Find where the given text appears and provide that cell's center as [X, Y] coordinate. 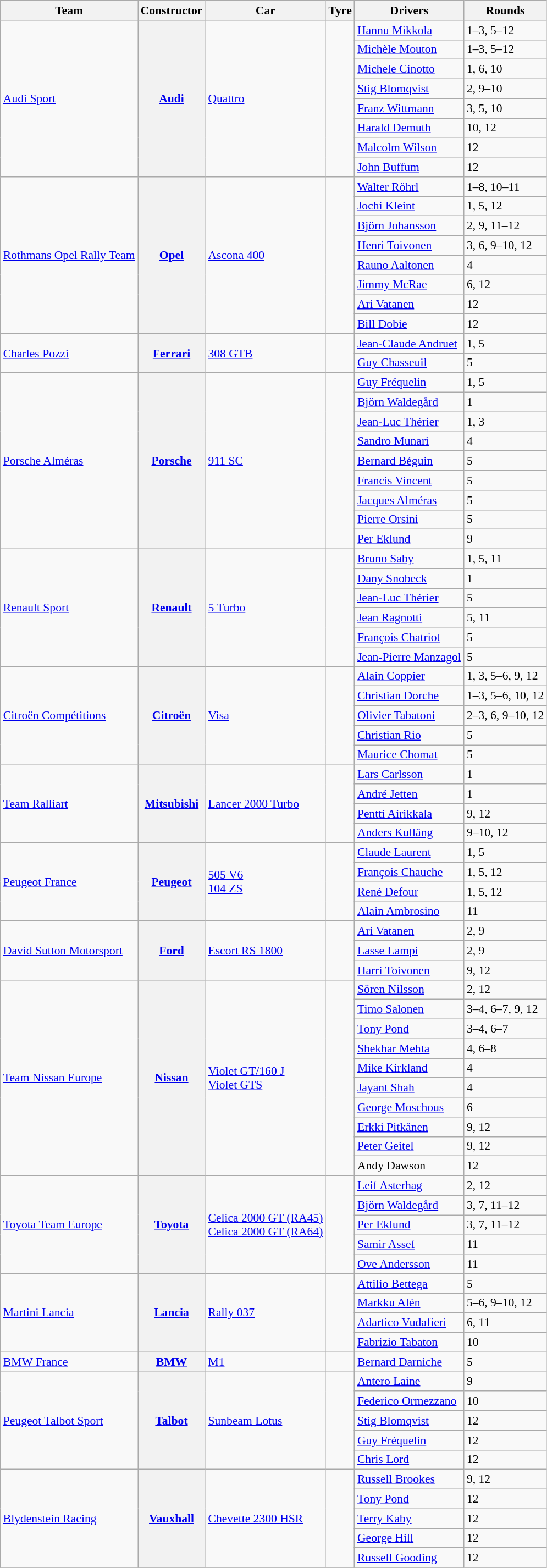
Chris Lord [409, 1460]
2–3, 6, 9–10, 12 [505, 716]
Opel [172, 255]
Harri Toivonen [409, 970]
Franz Wittmann [409, 108]
6, 12 [505, 285]
1–3, 5–6, 10, 12 [505, 696]
Charles Pozzi [69, 353]
Lancia [172, 1313]
Dany Snobeck [409, 578]
Harald Demuth [409, 128]
Rauno Aaltonen [409, 265]
Russell Brookes [409, 1479]
Porsche Alméras [69, 461]
Leif Asterhag [409, 1186]
Chevette 2300 HSR [265, 1519]
Russell Gooding [409, 1558]
308 GTB [265, 353]
Ford [172, 951]
Terry Kaby [409, 1519]
Michèle Mouton [409, 49]
Rothmans Opel Rally Team [69, 255]
André Jetten [409, 794]
Shekhar Mehta [409, 1048]
Sunbeam Lotus [265, 1421]
2, 9, 11–12 [505, 226]
Team [69, 10]
Bruno Saby [409, 559]
Nissan [172, 1078]
10, 12 [505, 128]
Lancer 2000 Turbo [265, 804]
1, 3, 5–6, 9, 12 [505, 676]
BMW France [69, 1362]
Federico Ormezzano [409, 1401]
505 V6104 ZS [265, 882]
Alain Ambrosino [409, 912]
Talbot [172, 1421]
Anders Kulläng [409, 833]
Walter Röhrl [409, 187]
Jean-Claude Andruet [409, 344]
3–4, 6–7, 9, 12 [505, 1009]
François Chatriot [409, 637]
Blydenstein Racing [69, 1519]
Celica 2000 GT (RA45)Celica 2000 GT (RA64) [265, 1225]
1, 5, 11 [505, 559]
1–8, 10–11 [505, 187]
Constructor [172, 10]
1, 3 [505, 422]
Lars Carlsson [409, 775]
BMW [172, 1362]
Audi [172, 99]
Christian Rio [409, 735]
5 Turbo [265, 608]
Sören Nilsson [409, 990]
Christian Dorche [409, 696]
George Hill [409, 1538]
Peugeot France [69, 882]
Renault [172, 608]
Maurice Chomat [409, 755]
Jean-Pierre Manzagol [409, 657]
4, 6–8 [505, 1048]
Quattro [265, 99]
Bernard Béguin [409, 461]
Peter Geitel [409, 1146]
Jean Ragnotti [409, 618]
M1 [265, 1362]
Attilio Bettega [409, 1284]
Samir Assef [409, 1245]
Bill Dobie [409, 324]
5, 11 [505, 618]
Peugeot [172, 882]
David Sutton Motorsport [69, 951]
Renault Sport [69, 608]
François Chauche [409, 873]
Hannu Mikkola [409, 30]
Michele Cinotto [409, 69]
Team Ralliart [69, 804]
Pierre Orsini [409, 520]
Ferrari [172, 353]
3, 6, 9–10, 12 [505, 246]
Jimmy McRae [409, 285]
Martini Lancia [69, 1313]
Adartico Vudafieri [409, 1323]
Fabrizio Tabaton [409, 1343]
Claude Laurent [409, 853]
Tyre [340, 10]
Citroën Compétitions [69, 715]
Jacques Alméras [409, 500]
Toyota [172, 1225]
Jayant Shah [409, 1088]
Jochi Kleint [409, 206]
911 SC [265, 461]
Rounds [505, 10]
Rally 037 [265, 1313]
9–10, 12 [505, 833]
John Buffum [409, 167]
Antero Laine [409, 1382]
5–6, 9–10, 12 [505, 1303]
Francis Vincent [409, 481]
Markku Alén [409, 1303]
Andy Dawson [409, 1166]
Violet GT/160 JViolet GTS [265, 1078]
Henri Toivonen [409, 246]
Peugeot Talbot Sport [69, 1421]
Car [265, 10]
2, 9–10 [505, 89]
Ove Andersson [409, 1264]
6 [505, 1107]
George Moschous [409, 1107]
Escort RS 1800 [265, 951]
Ascona 400 [265, 255]
Guy Chasseuil [409, 363]
Alain Coppier [409, 676]
René Defour [409, 892]
6, 11 [505, 1323]
Visa [265, 715]
3, 5, 10 [505, 108]
Mike Kirkland [409, 1068]
Olivier Tabatoni [409, 716]
Malcolm Wilson [409, 148]
Audi Sport [69, 99]
Sandro Munari [409, 441]
Björn Johansson [409, 226]
Vauxhall [172, 1519]
1, 6, 10 [505, 69]
Timo Salonen [409, 1009]
Pentti Airikkala [409, 814]
3–4, 6–7 [505, 1029]
Team Nissan Europe [69, 1078]
Drivers [409, 10]
Mitsubishi [172, 804]
Porsche [172, 461]
Toyota Team Europe [69, 1225]
Bernard Darniche [409, 1362]
Lasse Lampi [409, 951]
Citroën [172, 715]
Erkki Pitkänen [409, 1127]
